Return (x, y) of the center of cell containing provided text 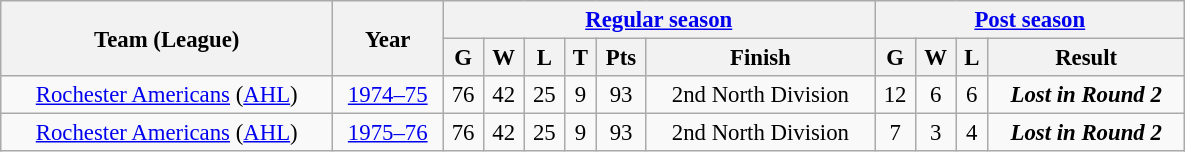
1974–75 (388, 95)
Finish (760, 58)
7 (896, 133)
Pts (621, 58)
1975–76 (388, 133)
Regular season (659, 20)
Team (League) (167, 38)
T (580, 58)
Result (1086, 58)
Post season (1030, 20)
3 (936, 133)
12 (896, 95)
4 (972, 133)
Year (388, 38)
